Find where the given text appears and provide that cell's center as [x, y] coordinate. 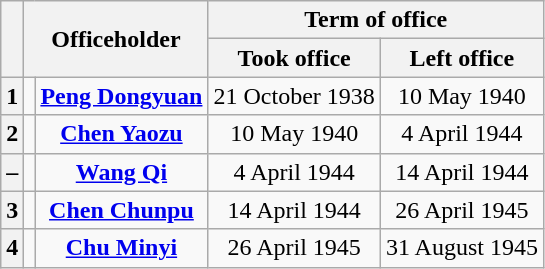
31 August 1945 [462, 248]
2 [12, 134]
1 [12, 96]
Chen Yaozu [122, 134]
– [12, 172]
Chen Chunpu [122, 210]
Peng Dongyuan [122, 96]
3 [12, 210]
Took office [294, 58]
Chu Minyi [122, 248]
Officeholder [116, 39]
Term of office [376, 20]
4 [12, 248]
Left office [462, 58]
Wang Qi [122, 172]
21 October 1938 [294, 96]
